Extract the [x, y] coordinate from the center of the cell holding the provided text.  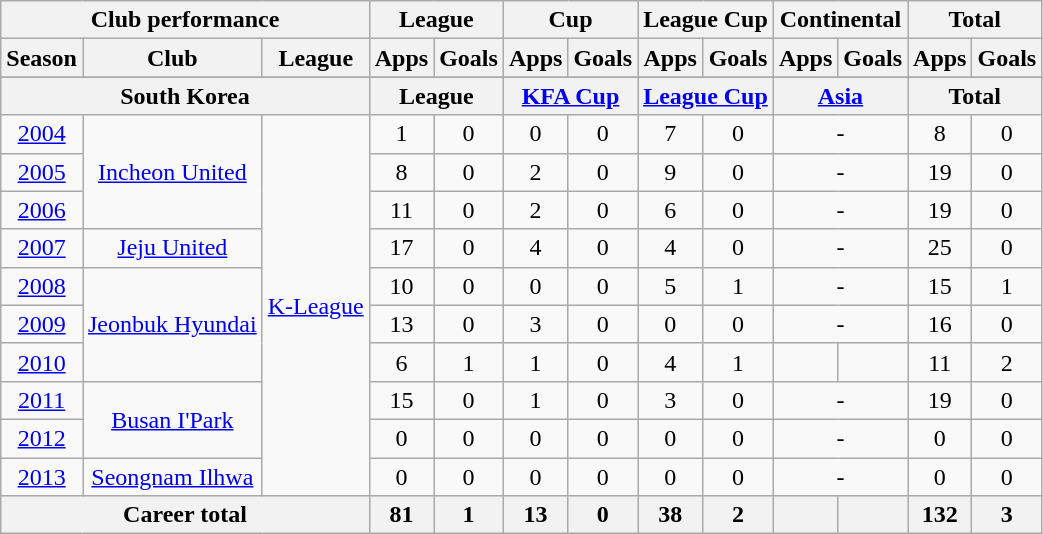
2008 [42, 286]
Cup [570, 20]
2011 [42, 400]
Club performance [185, 20]
7 [670, 134]
2013 [42, 477]
10 [401, 286]
KFA Cup [570, 96]
2006 [42, 210]
38 [670, 515]
2012 [42, 438]
9 [670, 172]
2005 [42, 172]
Season [42, 58]
South Korea [185, 96]
K-League [316, 306]
17 [401, 248]
Incheon United [172, 172]
2007 [42, 248]
25 [940, 248]
81 [401, 515]
5 [670, 286]
Continental [840, 20]
132 [940, 515]
2009 [42, 324]
Asia [840, 96]
2010 [42, 362]
Jeju United [172, 248]
Career total [185, 515]
Seongnam Ilhwa [172, 477]
Club [172, 58]
2004 [42, 134]
Jeonbuk Hyundai [172, 324]
16 [940, 324]
Busan I'Park [172, 419]
